For the text-containing cell, return its midpoint in (X, Y) coordinate format. 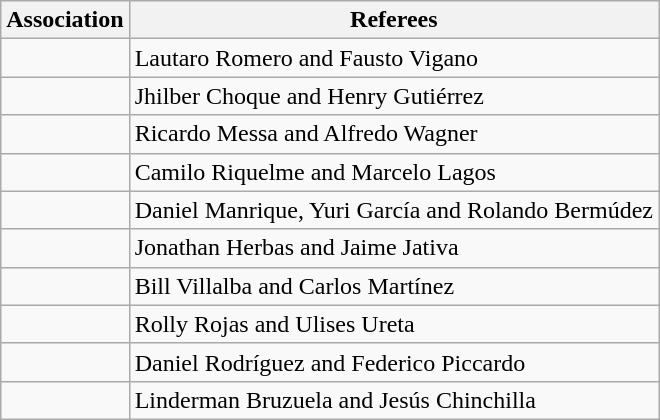
Bill Villalba and Carlos Martínez (394, 286)
Linderman Bruzuela and Jesús Chinchilla (394, 400)
Camilo Riquelme and Marcelo Lagos (394, 172)
Rolly Rojas and Ulises Ureta (394, 324)
Daniel Manrique, Yuri García and Rolando Bermúdez (394, 210)
Jhilber Choque and Henry Gutiérrez (394, 96)
Ricardo Messa and Alfredo Wagner (394, 134)
Jonathan Herbas and Jaime Jativa (394, 248)
Lautaro Romero and Fausto Vigano (394, 58)
Association (65, 20)
Referees (394, 20)
Daniel Rodríguez and Federico Piccardo (394, 362)
